Pinpoint the cell where the given text exists, returning its [x, y] midpoint coordinate. 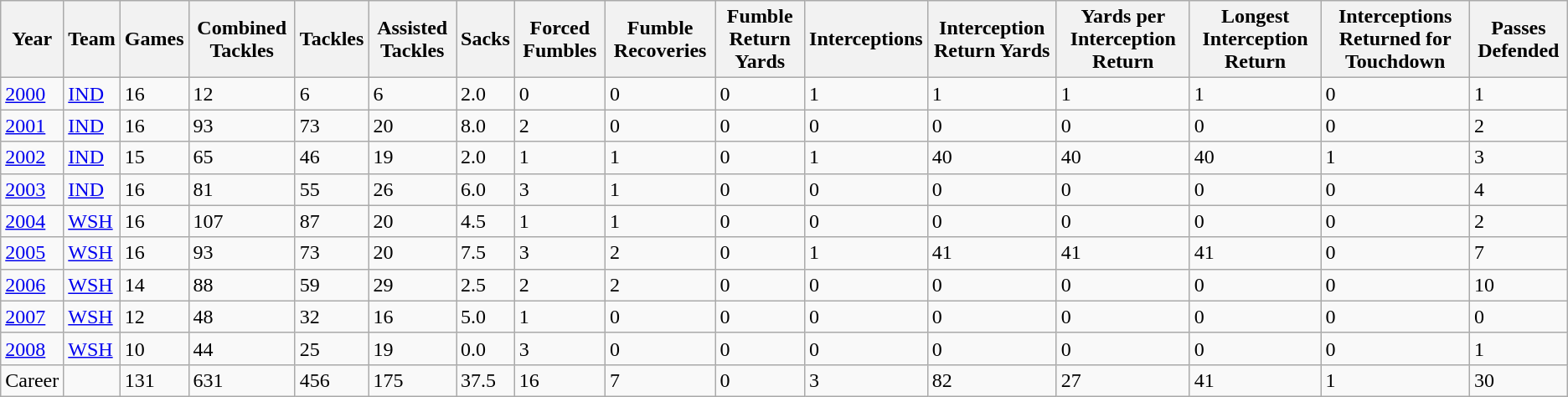
Tackles [332, 39]
Assisted Tackles [412, 39]
107 [241, 221]
2000 [32, 94]
Longest Interception Return [1255, 39]
15 [154, 157]
2007 [32, 317]
48 [241, 317]
29 [412, 285]
14 [154, 285]
Games [154, 39]
Interceptions [866, 39]
Sacks [486, 39]
87 [332, 221]
46 [332, 157]
59 [332, 285]
82 [992, 380]
Forced Fumbles [560, 39]
Fumble Return Yards [761, 39]
Passes Defended [1518, 39]
88 [241, 285]
631 [241, 380]
37.5 [486, 380]
2001 [32, 126]
2006 [32, 285]
4.5 [486, 221]
55 [332, 189]
2.5 [486, 285]
26 [412, 189]
4 [1518, 189]
2005 [32, 253]
Combined Tackles [241, 39]
44 [241, 348]
175 [412, 380]
2008 [32, 348]
131 [154, 380]
2004 [32, 221]
7.5 [486, 253]
2003 [32, 189]
Interception Return Yards [992, 39]
8.0 [486, 126]
Fumble Recoveries [660, 39]
Career [32, 380]
456 [332, 380]
65 [241, 157]
0.0 [486, 348]
5.0 [486, 317]
27 [1122, 380]
2002 [32, 157]
30 [1518, 380]
25 [332, 348]
Team [92, 39]
6.0 [486, 189]
32 [332, 317]
Year [32, 39]
81 [241, 189]
Interceptions Returned for Touchdown [1395, 39]
Yards per Interception Return [1122, 39]
